Search for the cell housing the specified text and yield its (X, Y) center coordinate. 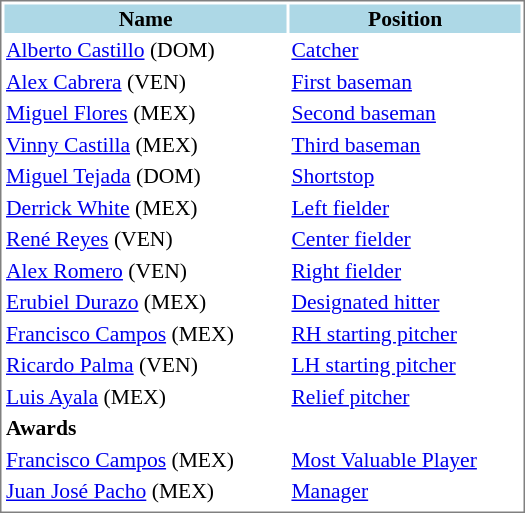
Juan José Pacho (MEX) (145, 491)
Erubiel Durazo (MEX) (145, 302)
Center fielder (406, 239)
Awards (145, 428)
RH starting pitcher (406, 334)
Designated hitter (406, 302)
Shortstop (406, 176)
Alberto Castillo (DOM) (145, 50)
LH starting pitcher (406, 365)
Catcher (406, 50)
First baseman (406, 82)
Second baseman (406, 113)
Name (145, 18)
Alex Romero (VEN) (145, 270)
Vinny Castilla (MEX) (145, 144)
Relief pitcher (406, 396)
Left fielder (406, 208)
Alex Cabrera (VEN) (145, 82)
Derrick White (MEX) (145, 208)
Miguel Tejada (DOM) (145, 176)
Right fielder (406, 270)
Most Valuable Player (406, 460)
Position (406, 18)
Third baseman (406, 144)
Luis Ayala (MEX) (145, 396)
Miguel Flores (MEX) (145, 113)
Ricardo Palma (VEN) (145, 365)
René Reyes (VEN) (145, 239)
Manager (406, 491)
